For the text-containing cell, return its midpoint in (x, y) coordinate format. 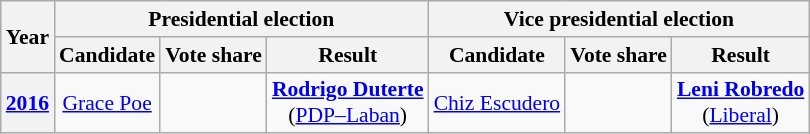
Chiz Escudero (498, 102)
Presidential election (242, 19)
Vice presidential election (620, 19)
Rodrigo Duterte(PDP–Laban) (348, 102)
Grace Poe (107, 102)
Leni Robredo(Liberal) (740, 102)
Year (28, 36)
2016 (28, 102)
